Scan for the cell matching the given text and deliver its (x, y) coordinate at center. 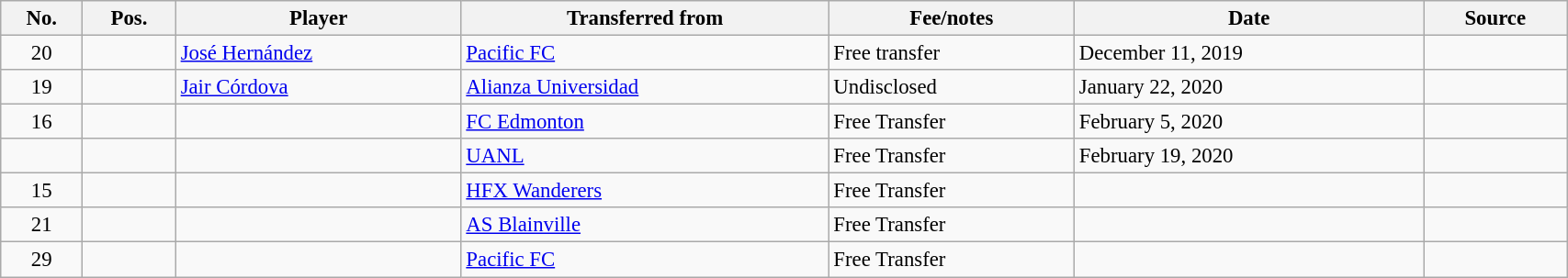
HFX Wanderers (645, 191)
29 (42, 260)
15 (42, 191)
Pos. (130, 18)
February 19, 2020 (1248, 156)
January 22, 2020 (1248, 87)
20 (42, 53)
21 (42, 225)
No. (42, 18)
December 11, 2019 (1248, 53)
Player (318, 18)
16 (42, 122)
Fee/notes (952, 18)
19 (42, 87)
AS Blainville (645, 225)
Free transfer (952, 53)
Source (1495, 18)
FC Edmonton (645, 122)
José Hernández (318, 53)
Undisclosed (952, 87)
Transferred from (645, 18)
UANL (645, 156)
Jair Córdova (318, 87)
Alianza Universidad (645, 87)
Date (1248, 18)
February 5, 2020 (1248, 122)
